For the text-containing cell, return its midpoint in [x, y] coordinate format. 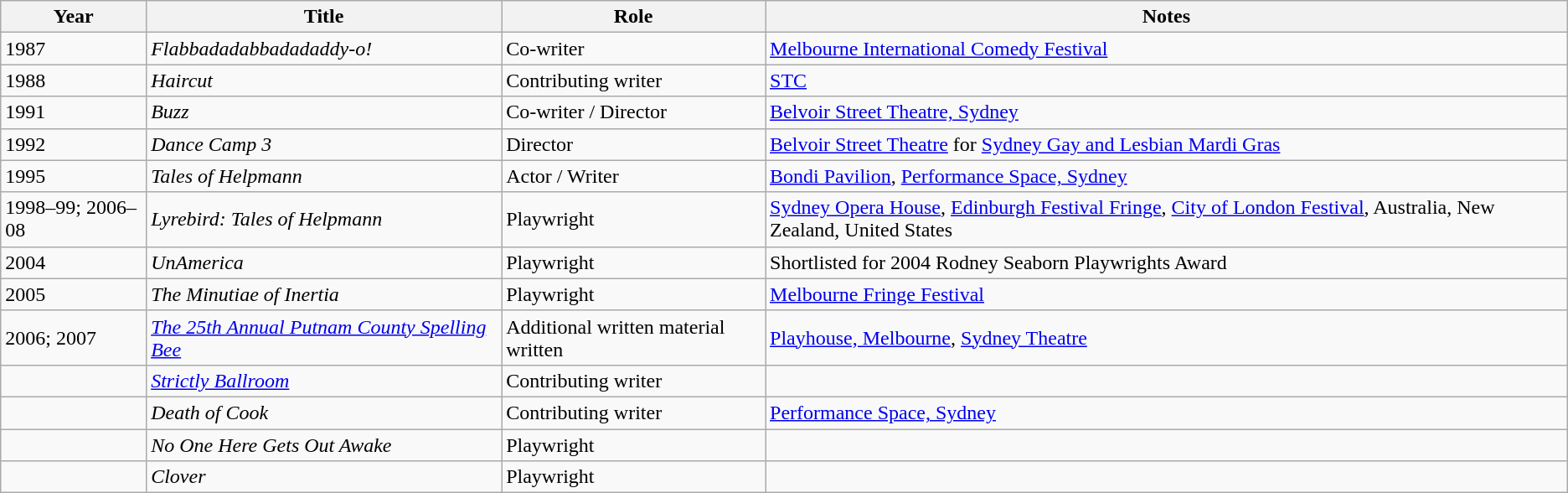
Co-writer / Director [633, 112]
1987 [74, 49]
STC [1167, 80]
UnAmerica [324, 262]
Haircut [324, 80]
Shortlisted for 2004 Rodney Seaborn Playwrights Award [1167, 262]
Title [324, 17]
The 25th Annual Putnam County Spelling Bee [324, 337]
2006; 2007 [74, 337]
No One Here Gets Out Awake [324, 445]
1992 [74, 144]
Dance Camp 3 [324, 144]
Strictly Ballroom [324, 381]
2004 [74, 262]
Playhouse, Melbourne, Sydney Theatre [1167, 337]
Death of Cook [324, 413]
Notes [1167, 17]
Clover [324, 477]
Tales of Helpmann [324, 176]
Flabbadadabbadadaddy-o! [324, 49]
Sydney Opera House, Edinburgh Festival Fringe, City of London Festival, Australia, New Zealand, United States [1167, 220]
Melbourne Fringe Festival [1167, 294]
Bondi Pavilion, Performance Space, Sydney [1167, 176]
1995 [74, 176]
Melbourne International Comedy Festival [1167, 49]
Additional written material written [633, 337]
Year [74, 17]
Role [633, 17]
Director [633, 144]
Belvoir Street Theatre for Sydney Gay and Lesbian Mardi Gras [1167, 144]
1998–99; 2006–08 [74, 220]
2005 [74, 294]
Actor / Writer [633, 176]
1988 [74, 80]
Performance Space, Sydney [1167, 413]
Buzz [324, 112]
1991 [74, 112]
Belvoir Street Theatre, Sydney [1167, 112]
The Minutiae of Inertia [324, 294]
Co-writer [633, 49]
Lyrebird: Tales of Helpmann [324, 220]
